Capture the cell that displays the provided text and extract its (X, Y) central coordinate. 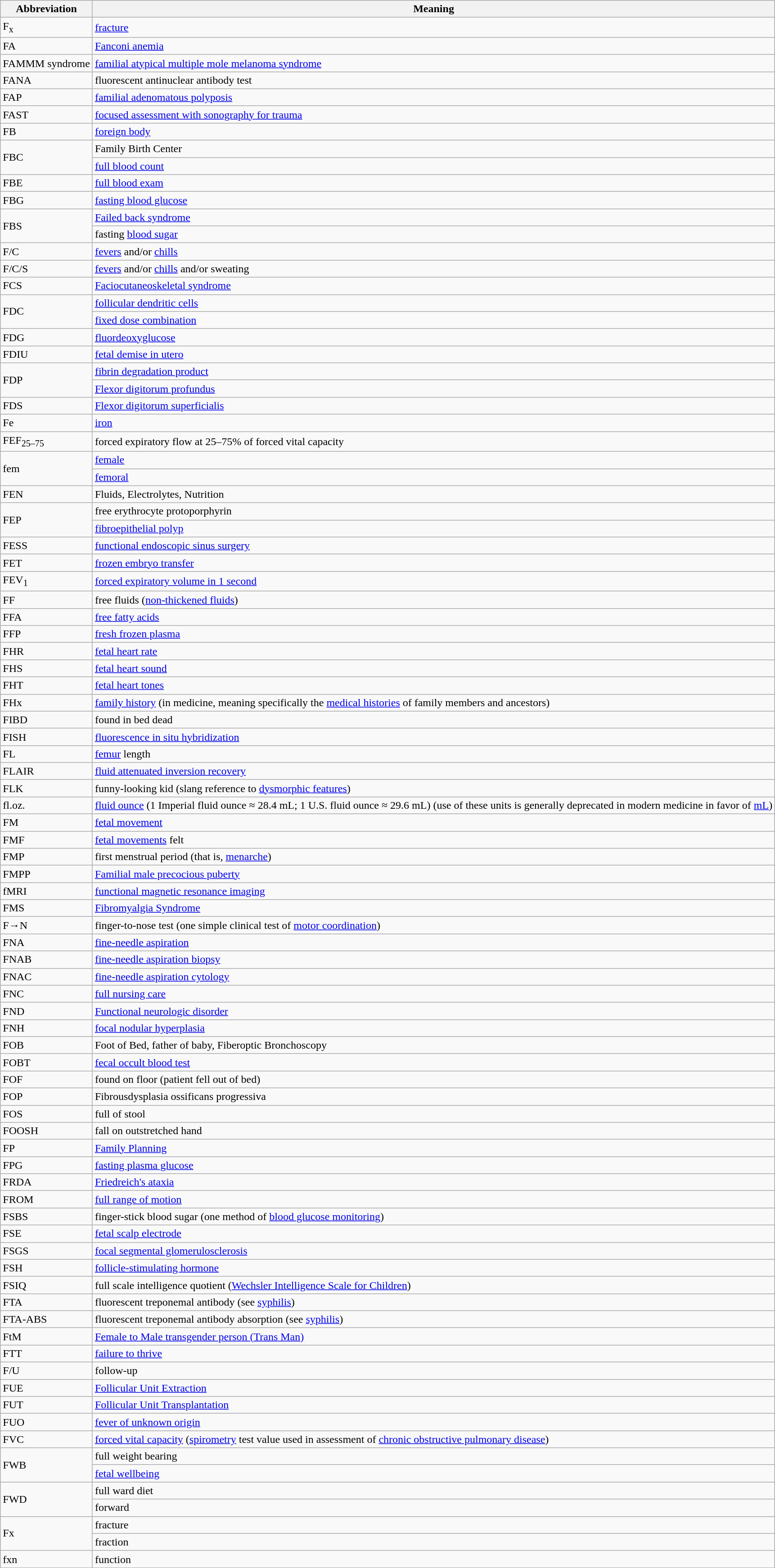
FSBS (47, 1217)
Female to Male transgender person (Trans Man) (433, 1336)
fetal movement (433, 823)
Follicular Unit Extraction (433, 1388)
FOS (47, 1114)
fetal wellbeing (433, 1473)
FOOSH (47, 1131)
fluorescent treponemal antibody (see syphilis) (433, 1302)
FL (47, 754)
FNAC (47, 977)
fluorescence in situ hybridization (433, 737)
fraction (433, 1542)
FMP (47, 857)
fetal demise in utero (433, 354)
fMRI (47, 891)
FB (47, 131)
follicular dendritic cells (433, 303)
fresh frozen plasma (433, 634)
free fluids (non-thickened fluids) (433, 600)
free erythrocyte protoporphyrin (433, 511)
F/C/S (47, 269)
FWD (47, 1499)
full weight bearing (433, 1456)
FHT (47, 685)
iron (433, 423)
FOP (47, 1097)
family history (in medicine, meaning specifically the medical histories of family members and ancestors) (433, 703)
FPG (47, 1165)
full nursing care (433, 994)
fecal occult blood test (433, 1062)
FTA (47, 1302)
forced expiratory volume in 1 second (433, 581)
femur length (433, 754)
failure to thrive (433, 1353)
FAP (47, 97)
full blood exam (433, 183)
forced expiratory flow at 25–75% of forced vital capacity (433, 442)
fine-needle aspiration (433, 942)
FHR (47, 651)
FBE (47, 183)
FSE (47, 1234)
FOB (47, 1045)
fetal scalp electrode (433, 1234)
Fluids, Electrolytes, Nutrition (433, 494)
FNC (47, 994)
FLK (47, 788)
FDC (47, 311)
FFA (47, 617)
FEF25–75 (47, 442)
FM (47, 823)
Abbreviation (47, 9)
functional magnetic resonance imaging (433, 891)
fetal movements felt (433, 840)
FEP (47, 520)
FSIQ (47, 1285)
Faciocutaneoskeletal syndrome (433, 286)
FWB (47, 1465)
forward (433, 1508)
FRDA (47, 1182)
FAST (47, 114)
fem (47, 469)
FSGS (47, 1251)
fetal heart tones (433, 685)
FDP (47, 380)
fevers and/or chills (433, 252)
Fe (47, 423)
FAMMM syndrome (47, 63)
FOBT (47, 1062)
FA (47, 46)
femoral (433, 477)
fasting plasma glucose (433, 1165)
FTA-ABS (47, 1319)
F/C (47, 252)
FUT (47, 1405)
fluorescent treponemal antibody absorption (see syphilis) (433, 1319)
follow-up (433, 1371)
FBS (47, 226)
fl.oz. (47, 805)
FMS (47, 908)
FP (47, 1148)
full blood count (433, 166)
FMF (47, 840)
Family Planning (433, 1148)
fluorescent antinuclear antibody test (433, 80)
fluordeoxyglucose (433, 337)
Failed back syndrome (433, 217)
full range of motion (433, 1199)
fibroepithelial polyp (433, 528)
follicle-stimulating hormone (433, 1268)
FTT (47, 1353)
fevers and/or chills and/or sweating (433, 269)
fetal heart sound (433, 668)
Flexor digitorum superficialis (433, 406)
Family Birth Center (433, 149)
FHS (47, 668)
FHx (47, 703)
FNH (47, 1028)
FVC (47, 1439)
full scale intelligence quotient (Wechsler Intelligence Scale for Children) (433, 1285)
Fanconi anemia (433, 46)
FFP (47, 634)
full ward diet (433, 1491)
FBG (47, 200)
found on floor (patient fell out of bed) (433, 1079)
frozen embryo transfer (433, 563)
FISH (47, 737)
Familial male precocious puberty (433, 874)
Fibromyalgia Syndrome (433, 908)
FESS (47, 545)
function (433, 1559)
FSH (47, 1268)
familial adenomatous polyposis (433, 97)
FUE (47, 1388)
FEV1 (47, 581)
FDG (47, 337)
F→N (47, 925)
Meaning (433, 9)
FOF (47, 1079)
FNAB (47, 960)
focused assessment with sonography for trauma (433, 114)
FLAIR (47, 771)
finger-stick blood sugar (one method of blood glucose monitoring) (433, 1217)
Friedreich's ataxia (433, 1182)
fasting blood sugar (433, 234)
Fibrousdysplasia ossificans progressiva (433, 1097)
Flexor digitorum profundus (433, 388)
fasting blood glucose (433, 200)
fixed dose combination (433, 320)
fine-needle aspiration cytology (433, 977)
FNA (47, 942)
FCS (47, 286)
foreign body (433, 131)
FDS (47, 406)
forced vital capacity (spirometry test value used in assessment of chronic obstructive pulmonary disease) (433, 1439)
FBC (47, 158)
female (433, 460)
finger-to-nose test (one simple clinical test of motor coordination) (433, 925)
FMPP (47, 874)
free fatty acids (433, 617)
Functional neurologic disorder (433, 1011)
fibrin degradation product (433, 371)
Foot of Bed, father of baby, Fiberoptic Bronchoscopy (433, 1045)
fxn (47, 1559)
FEN (47, 494)
familial atypical multiple mole melanoma syndrome (433, 63)
FANA (47, 80)
FROM (47, 1199)
first menstrual period (that is, menarche) (433, 857)
FIBD (47, 720)
found in bed dead (433, 720)
fluid attenuated inversion recovery (433, 771)
Follicular Unit Transplantation (433, 1405)
focal segmental glomerulosclerosis (433, 1251)
FET (47, 563)
FF (47, 600)
fall on outstretched hand (433, 1131)
FUO (47, 1422)
FtM (47, 1336)
full of stool (433, 1114)
F/U (47, 1371)
fine-needle aspiration biopsy (433, 960)
FND (47, 1011)
fever of unknown origin (433, 1422)
focal nodular hyperplasia (433, 1028)
funny-looking kid (slang reference to dysmorphic features) (433, 788)
functional endoscopic sinus surgery (433, 545)
fetal heart rate (433, 651)
FDIU (47, 354)
